From the cell containing the given text, extract its center point as [X, Y] coordinate. 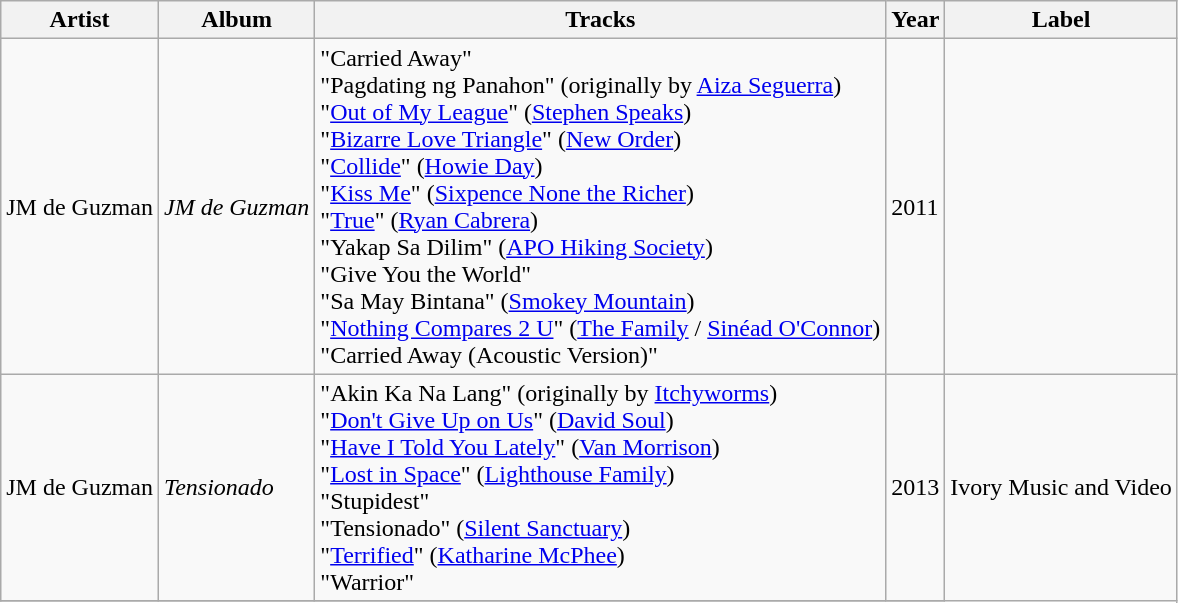
2011 [916, 206]
Tensionado [236, 488]
Year [916, 20]
Album [236, 20]
Label [1061, 20]
Ivory Music and Video [1061, 488]
2013 [916, 488]
Tracks [600, 20]
Artist [80, 20]
